Capture the cell that displays the provided text and extract its (x, y) central coordinate. 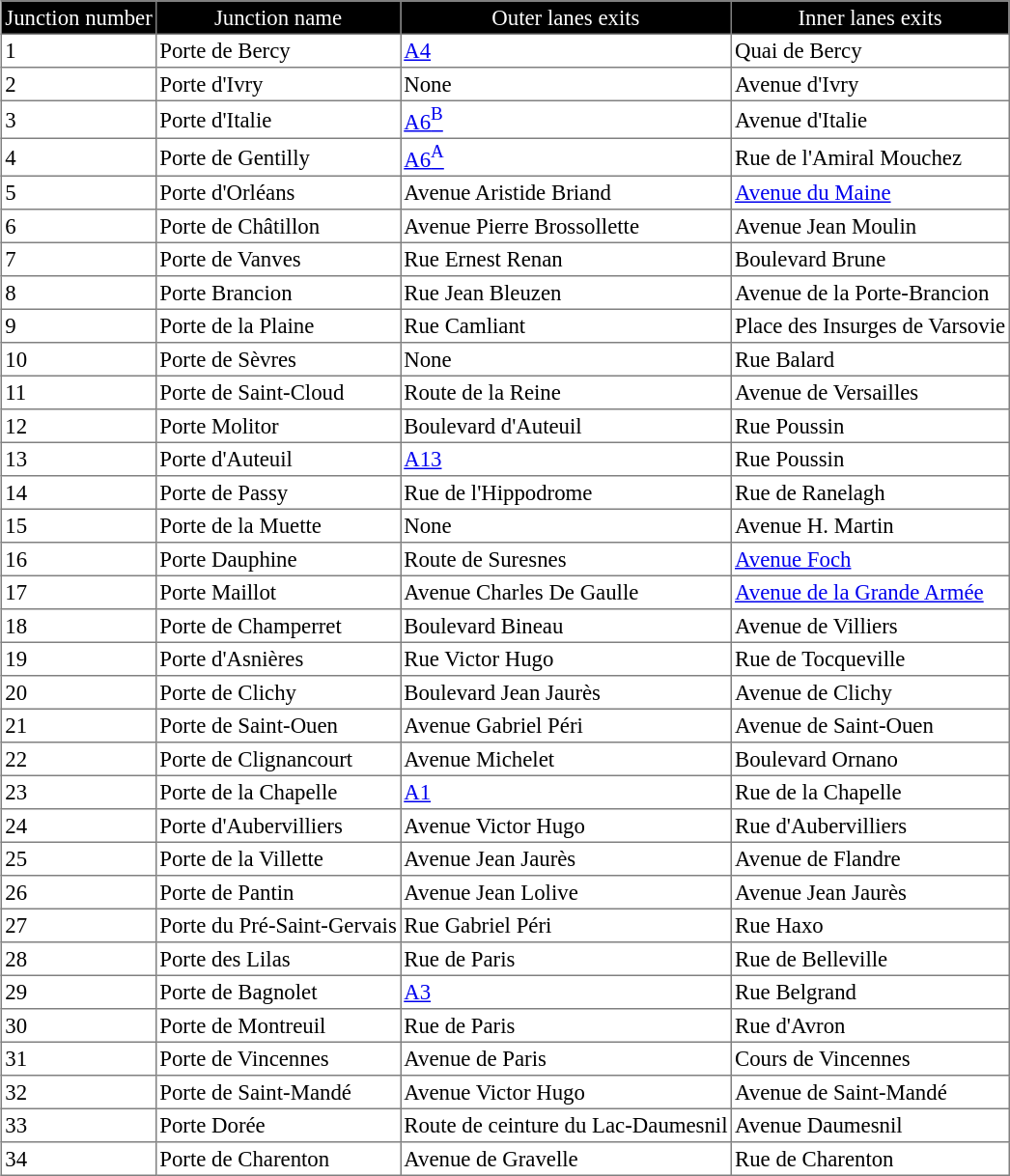
Cours de Vincennes (870, 1058)
13 (79, 459)
18 (79, 626)
Porte de Gentilly (278, 156)
15 (79, 525)
3 (79, 120)
33 (79, 1125)
Porte d'Asnières (278, 658)
6 (79, 226)
Porte de Vincennes (278, 1058)
24 (79, 826)
A6A (566, 156)
Porte de Pantin (278, 892)
25 (79, 858)
Outer lanes exits (566, 17)
Rue Camliant (566, 325)
Rue Belgrand (870, 992)
Porte de Charenton (278, 1159)
19 (79, 658)
Porte de la Chapelle (278, 792)
9 (79, 325)
Boulevard Bineau (566, 626)
Rue Jean Bleuzen (566, 293)
Porte des Lilas (278, 959)
Avenue Jean Moulin (870, 226)
Rue Haxo (870, 925)
A6B (566, 120)
Inner lanes exits (870, 17)
10 (79, 359)
Avenue d'Italie (870, 120)
Avenue de Versailles (870, 392)
Avenue Foch (870, 559)
Quai de Bercy (870, 50)
Rue Balard (870, 359)
Porte du Pré-Saint-Gervais (278, 925)
26 (79, 892)
Avenue de Clichy (870, 692)
32 (79, 1092)
Avenue de Paris (566, 1058)
Rue de l'Amiral Mouchez (870, 156)
Rue de Tocqueville (870, 658)
Porte Brancion (278, 293)
1 (79, 50)
4 (79, 156)
Avenue de Saint-Ouen (870, 725)
Porte de Bagnolet (278, 992)
Porte de Clignancourt (278, 759)
Porte de Sèvres (278, 359)
Rue Victor Hugo (566, 658)
Porte Dorée (278, 1125)
A3 (566, 992)
Porte d'Ivry (278, 84)
27 (79, 925)
Rue de Charenton (870, 1159)
Avenue Michelet (566, 759)
Porte d'Orléans (278, 192)
Avenue Aristide Briand (566, 192)
8 (79, 293)
Boulevard d'Auteuil (566, 426)
Avenue de Saint-Mandé (870, 1092)
Porte de la Villette (278, 858)
Boulevard Brune (870, 259)
Avenue de Flandre (870, 858)
Avenue Charles De Gaulle (566, 592)
Porte Molitor (278, 426)
Avenue de la Porte-Brancion (870, 293)
Avenue Pierre Brossollette (566, 226)
Porte Maillot (278, 592)
Porte de Champerret (278, 626)
Rue Ernest Renan (566, 259)
Avenue Gabriel Péri (566, 725)
Rue de Ranelagh (870, 492)
22 (79, 759)
Rue d'Avron (870, 1025)
17 (79, 592)
Place des Insurges de Varsovie (870, 325)
Route de Suresnes (566, 559)
31 (79, 1058)
Rue de l'Hippodrome (566, 492)
Rue Gabriel Péri (566, 925)
Rue d'Aubervilliers (870, 826)
2 (79, 84)
Route de la Reine (566, 392)
Avenue d'Ivry (870, 84)
Porte de Châtillon (278, 226)
5 (79, 192)
A4 (566, 50)
A13 (566, 459)
29 (79, 992)
Porte d'Aubervilliers (278, 826)
Porte de Passy (278, 492)
14 (79, 492)
Avenue Daumesnil (870, 1125)
Porte de Bercy (278, 50)
Avenue Jean Lolive (566, 892)
Porte d'Italie (278, 120)
16 (79, 559)
Porte de Saint-Cloud (278, 392)
23 (79, 792)
Avenue de Villiers (870, 626)
Rue de Belleville (870, 959)
Route de ceinture du Lac-Daumesnil (566, 1125)
Porte de la Plaine (278, 325)
Avenue de la Grande Armée (870, 592)
Avenue H. Martin (870, 525)
Porte de Montreuil (278, 1025)
28 (79, 959)
21 (79, 725)
Porte de Saint-Mandé (278, 1092)
Porte d'Auteuil (278, 459)
12 (79, 426)
Junction number (79, 17)
Porte Dauphine (278, 559)
Boulevard Ornano (870, 759)
34 (79, 1159)
Porte de la Muette (278, 525)
Boulevard Jean Jaurès (566, 692)
11 (79, 392)
Avenue du Maine (870, 192)
7 (79, 259)
Porte de Vanves (278, 259)
Porte de Saint-Ouen (278, 725)
Avenue de Gravelle (566, 1159)
Porte de Clichy (278, 692)
A1 (566, 792)
20 (79, 692)
Junction name (278, 17)
30 (79, 1025)
Rue de la Chapelle (870, 792)
